Provide the [X, Y] coordinate of the cell's center where the given text is located.  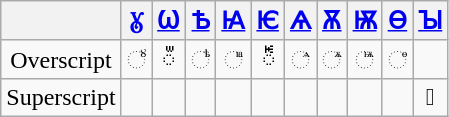
◌ⷽ [300, 59]
Ꙋ [136, 21]
Ѧ [300, 21]
◌ⷹ [136, 59]
◌ⷺ [200, 59]
◌ⷴ [398, 59]
𞁬 [430, 97]
◌ⷼ [234, 59]
Ꙗ [234, 21]
Ѫ [332, 21]
Superscript [61, 97]
Ѭ [364, 21]
◌ⷿ [364, 59]
◌ꙻ [169, 59]
Ѥ [268, 21]
Ѳ [398, 21]
◌ꚟ [268, 59]
Ѣ [200, 21]
Ꙑ [430, 21]
◌ⷾ [332, 59]
Ѡ [169, 21]
Overscript [61, 59]
